Identify which cell holds the provided text, then report its [X, Y] central coordinate. 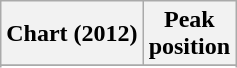
Chart (2012) [72, 34]
Peakposition [189, 34]
